Pinpoint the cell where the given text exists, returning its (x, y) midpoint coordinate. 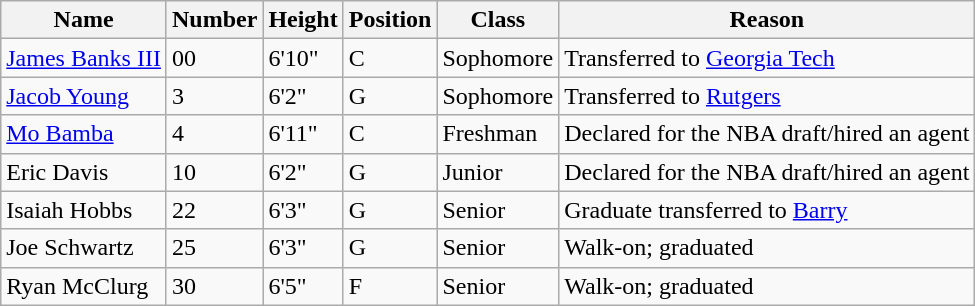
00 (214, 58)
Graduate transferred to Barry (767, 210)
Height (303, 20)
10 (214, 172)
3 (214, 96)
Reason (767, 20)
Joe Schwartz (84, 248)
Mo Bamba (84, 134)
6'11" (303, 134)
Position (390, 20)
Junior (498, 172)
Transferred to Rutgers (767, 96)
6'5" (303, 286)
6'10" (303, 58)
Jacob Young (84, 96)
4 (214, 134)
Name (84, 20)
22 (214, 210)
Transferred to Georgia Tech (767, 58)
James Banks III (84, 58)
Ryan McClurg (84, 286)
30 (214, 286)
Eric Davis (84, 172)
F (390, 286)
Class (498, 20)
25 (214, 248)
Number (214, 20)
Isaiah Hobbs (84, 210)
Freshman (498, 134)
